Determine the (x, y) coordinate at the center of the cell enclosing the given text.  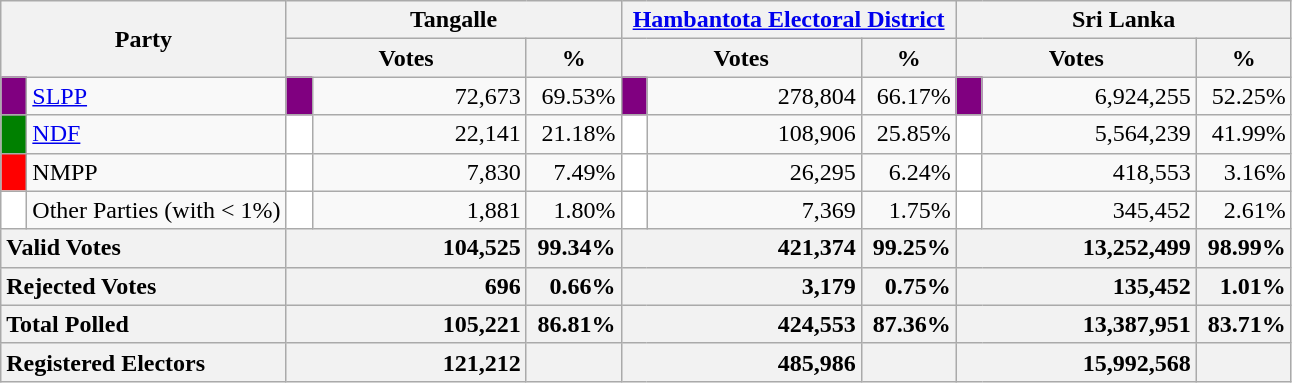
13,387,951 (1076, 324)
25.85% (908, 134)
41.99% (1244, 134)
3.16% (1244, 172)
Total Polled (144, 324)
1.75% (908, 210)
Registered Electors (144, 362)
86.81% (574, 324)
7.49% (574, 172)
Sri Lanka (1124, 20)
Party (144, 39)
NDF (156, 134)
72,673 (419, 96)
NMPP (156, 172)
6,924,255 (1089, 96)
1.80% (574, 210)
99.34% (574, 248)
22,141 (419, 134)
104,525 (406, 248)
485,986 (741, 362)
6.24% (908, 172)
278,804 (754, 96)
15,992,568 (1076, 362)
87.36% (908, 324)
0.75% (908, 286)
26,295 (754, 172)
83.71% (1244, 324)
Tangalle (454, 20)
7,830 (419, 172)
1.01% (1244, 286)
Other Parties (with < 1%) (156, 210)
1,881 (419, 210)
SLPP (156, 96)
52.25% (1244, 96)
345,452 (1089, 210)
Valid Votes (144, 248)
135,452 (1076, 286)
105,221 (406, 324)
7,369 (754, 210)
418,553 (1089, 172)
424,553 (741, 324)
5,564,239 (1089, 134)
2.61% (1244, 210)
696 (406, 286)
421,374 (741, 248)
98.99% (1244, 248)
121,212 (406, 362)
108,906 (754, 134)
Rejected Votes (144, 286)
Hambantota Electoral District (788, 20)
21.18% (574, 134)
3,179 (741, 286)
0.66% (574, 286)
13,252,499 (1076, 248)
99.25% (908, 248)
66.17% (908, 96)
69.53% (574, 96)
